Scan for the cell matching the given text and deliver its [X, Y] coordinate at center. 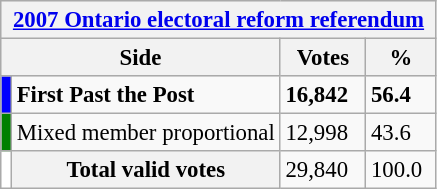
43.6 [402, 133]
56.4 [402, 95]
Votes [323, 58]
First Past the Post [146, 95]
100.0 [402, 170]
% [402, 58]
Total valid votes [146, 170]
16,842 [323, 95]
Side [140, 58]
12,998 [323, 133]
Mixed member proportional [146, 133]
2007 Ontario electoral reform referendum [219, 20]
29,840 [323, 170]
